Search for the cell housing the specified text and yield its (X, Y) center coordinate. 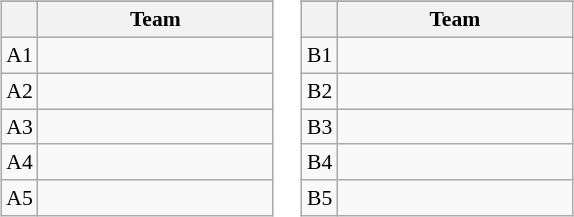
A3 (20, 127)
A1 (20, 55)
B2 (320, 91)
A2 (20, 91)
A4 (20, 162)
B5 (320, 198)
B4 (320, 162)
B1 (320, 55)
B3 (320, 127)
A5 (20, 198)
